Extract the [X, Y] coordinate from the center of the cell holding the provided text.  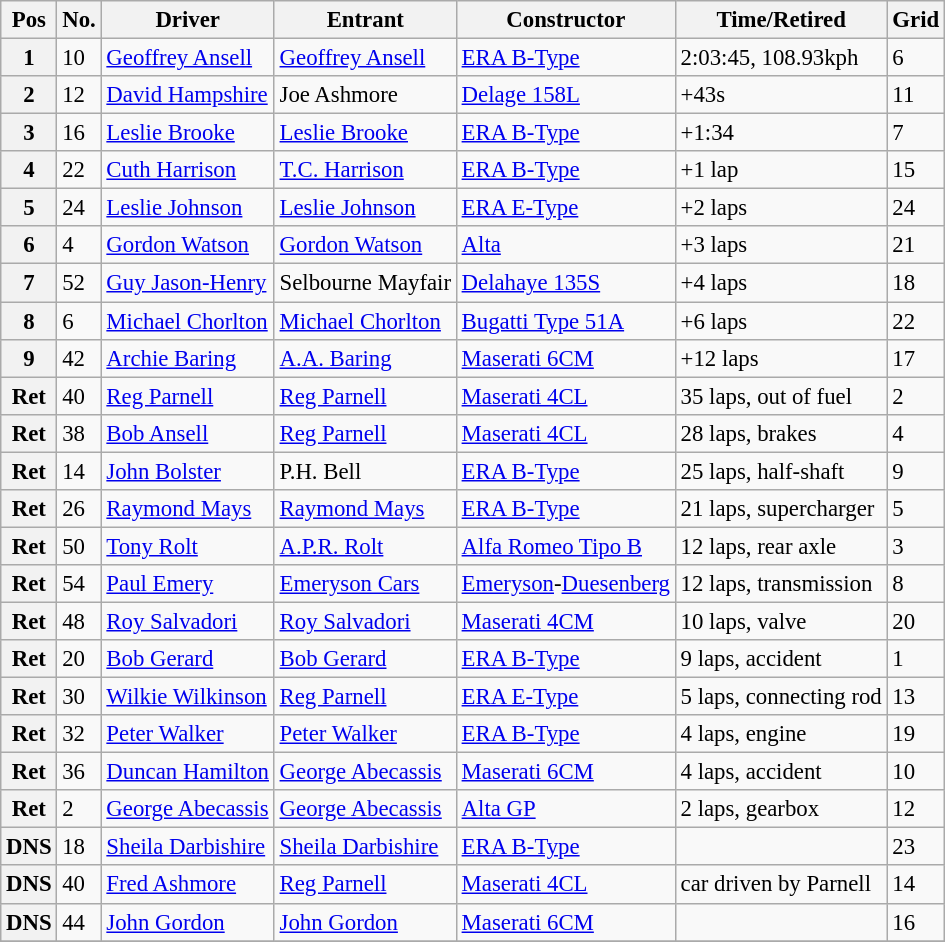
No. [79, 20]
A.A. Baring [365, 358]
12 laps, transmission [781, 584]
21 laps, supercharger [781, 509]
42 [79, 358]
Tony Rolt [188, 546]
Alta [566, 245]
Cuth Harrison [188, 170]
54 [79, 584]
+4 laps [781, 283]
+2 laps [781, 208]
John Bolster [188, 471]
Bob Ansell [188, 433]
Pos [29, 20]
28 laps, brakes [781, 433]
2:03:45, 108.93kph [781, 58]
32 [79, 734]
Alta GP [566, 809]
23 [916, 847]
10 laps, valve [781, 621]
+1:34 [781, 133]
19 [916, 734]
44 [79, 922]
+43s [781, 95]
car driven by Parnell [781, 885]
13 [916, 697]
Duncan Hamilton [188, 772]
30 [79, 697]
Archie Baring [188, 358]
2 laps, gearbox [781, 809]
4 laps, engine [781, 734]
Delage 158L [566, 95]
Fred Ashmore [188, 885]
Entrant [365, 20]
David Hampshire [188, 95]
Guy Jason-Henry [188, 283]
Time/Retired [781, 20]
36 [79, 772]
4 laps, accident [781, 772]
+3 laps [781, 245]
5 laps, connecting rod [781, 697]
Selbourne Mayfair [365, 283]
+12 laps [781, 358]
Constructor [566, 20]
Emeryson-Duesenberg [566, 584]
26 [79, 509]
Wilkie Wilkinson [188, 697]
+6 laps [781, 321]
P.H. Bell [365, 471]
Delahaye 135S [566, 283]
12 laps, rear axle [781, 546]
Alfa Romeo Tipo B [566, 546]
Maserati 4CM [566, 621]
+1 lap [781, 170]
Grid [916, 20]
Paul Emery [188, 584]
21 [916, 245]
11 [916, 95]
52 [79, 283]
Emeryson Cars [365, 584]
Bugatti Type 51A [566, 321]
17 [916, 358]
15 [916, 170]
38 [79, 433]
Joe Ashmore [365, 95]
48 [79, 621]
A.P.R. Rolt [365, 546]
9 laps, accident [781, 659]
Driver [188, 20]
25 laps, half-shaft [781, 471]
50 [79, 546]
T.C. Harrison [365, 170]
35 laps, out of fuel [781, 396]
